Pinpoint the cell where the given text exists, returning its (x, y) midpoint coordinate. 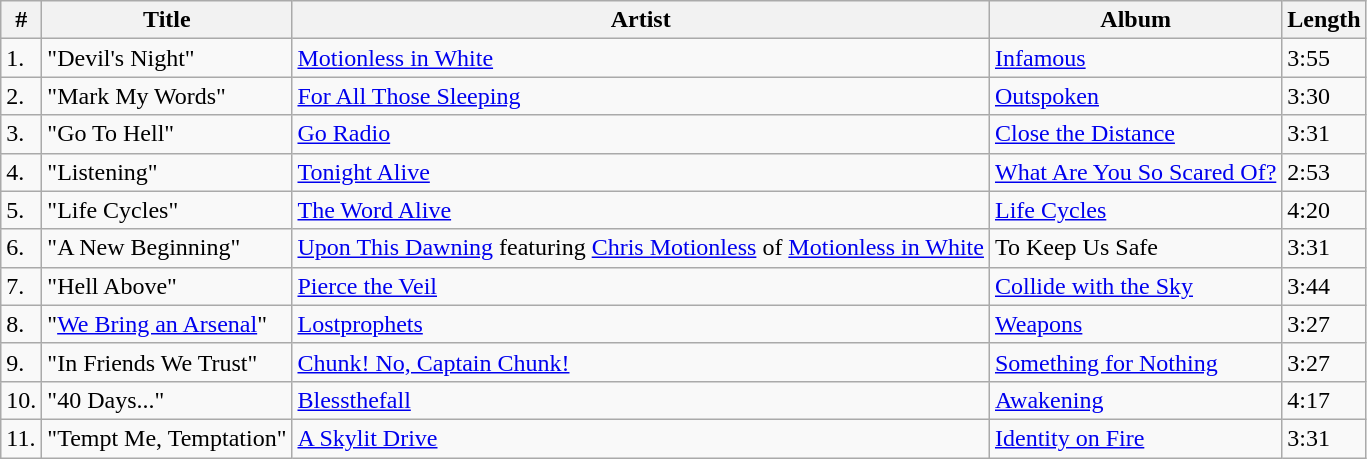
10. (22, 400)
Upon This Dawning featuring Chris Motionless of Motionless in White (641, 248)
3:30 (1324, 96)
"Hell Above" (167, 286)
Tonight Alive (641, 172)
4:17 (1324, 400)
2:53 (1324, 172)
3:44 (1324, 286)
"A New Beginning" (167, 248)
1. (22, 58)
7. (22, 286)
9. (22, 362)
For All Those Sleeping (641, 96)
8. (22, 324)
Lostprophets (641, 324)
To Keep Us Safe (1135, 248)
3. (22, 134)
A Skylit Drive (641, 438)
"In Friends We Trust" (167, 362)
Motionless in White (641, 58)
"Tempt Me, Temptation" (167, 438)
Chunk! No, Captain Chunk! (641, 362)
Go Radio (641, 134)
Title (167, 20)
11. (22, 438)
Collide with the Sky (1135, 286)
3:55 (1324, 58)
# (22, 20)
"Go To Hell" (167, 134)
What Are You So Scared Of? (1135, 172)
4. (22, 172)
Infamous (1135, 58)
Album (1135, 20)
"Life Cycles" (167, 210)
"We Bring an Arsenal" (167, 324)
"Listening" (167, 172)
Blessthefall (641, 400)
Outspoken (1135, 96)
Length (1324, 20)
Weapons (1135, 324)
Identity on Fire (1135, 438)
5. (22, 210)
"40 Days..." (167, 400)
6. (22, 248)
"Mark My Words" (167, 96)
Awakening (1135, 400)
Close the Distance (1135, 134)
Something for Nothing (1135, 362)
"Devil's Night" (167, 58)
The Word Alive (641, 210)
Pierce the Veil (641, 286)
Life Cycles (1135, 210)
2. (22, 96)
4:20 (1324, 210)
Artist (641, 20)
